Return [X, Y] of the center of cell containing provided text 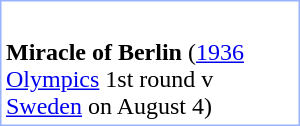
Miracle of Berlin (1936 Olympics 1st round v Sweden on August 4) [150, 80]
